For the text-containing cell, return its midpoint in (x, y) coordinate format. 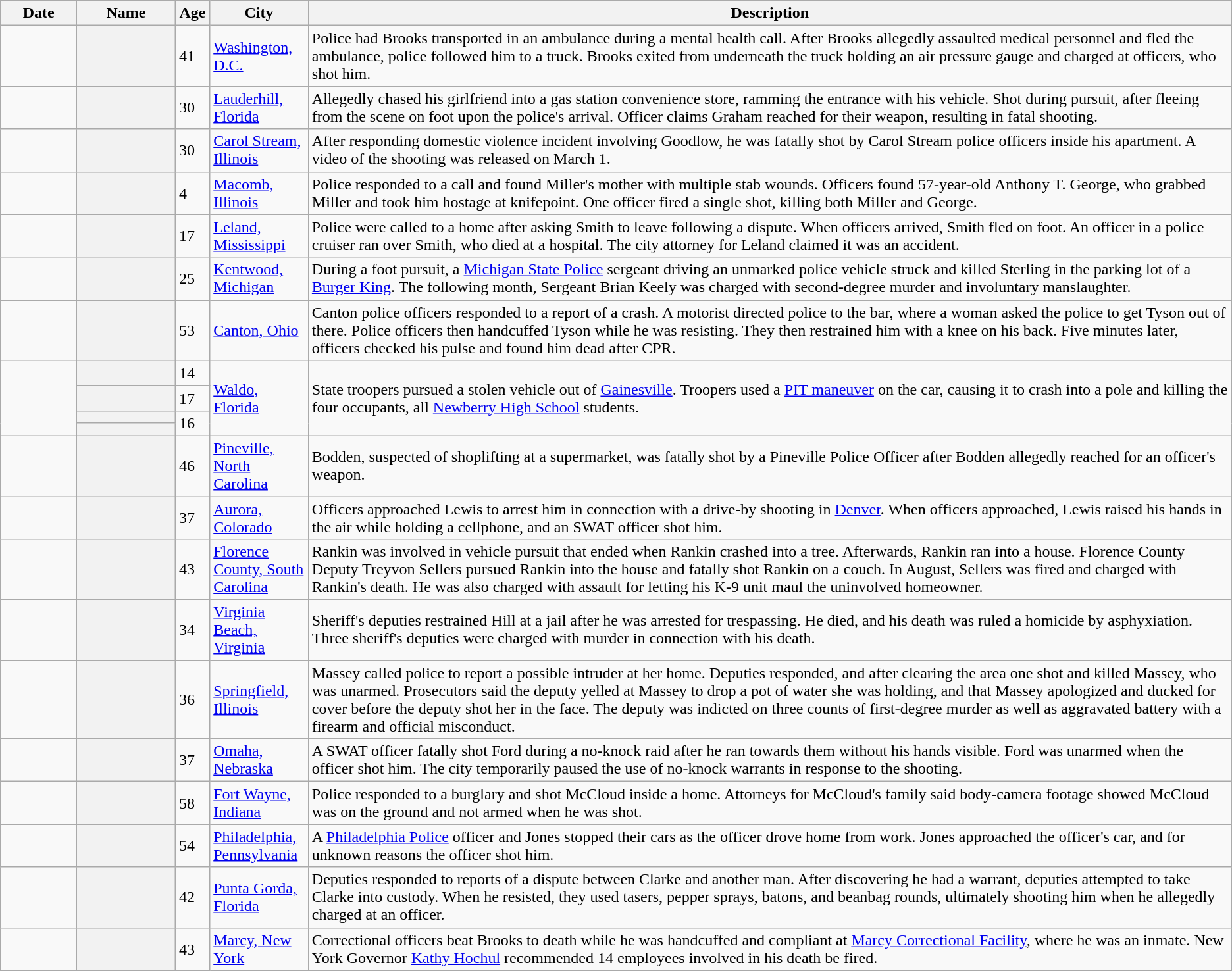
Philadelphia, Pennsylvania (259, 846)
Springfield, Illinois (259, 700)
Marcy, New York (259, 949)
Kentwood, Michigan (259, 279)
Date (39, 13)
Name (126, 13)
4 (192, 193)
Virginia Beach, Virginia (259, 630)
Description (770, 13)
Florence County, South Carolina (259, 570)
Waldo, Florida (259, 398)
Macomb, Illinois (259, 193)
Lauderhill, Florida (259, 108)
Aurora, Colorado (259, 517)
Leland, Mississippi (259, 236)
25 (192, 279)
Washington, D.C. (259, 56)
34 (192, 630)
53 (192, 330)
Age (192, 13)
58 (192, 803)
16 (192, 423)
54 (192, 846)
Pineville, North Carolina (259, 466)
Punta Gorda, Florida (259, 897)
46 (192, 466)
Omaha, Nebraska (259, 760)
42 (192, 897)
Fort Wayne, Indiana (259, 803)
City (259, 13)
14 (192, 373)
Canton, Ohio (259, 330)
41 (192, 56)
Carol Stream, Illinois (259, 150)
36 (192, 700)
